Return [X, Y] of the center of cell containing provided text 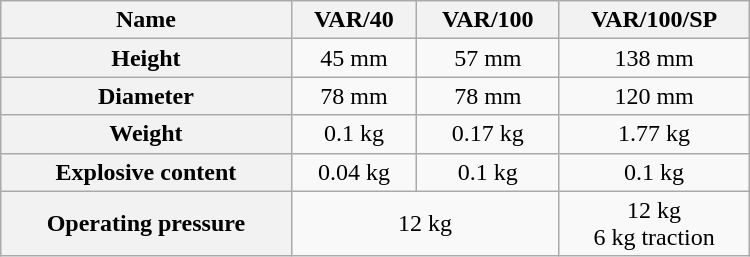
Name [146, 20]
Diameter [146, 96]
Operating pressure [146, 224]
0.04 kg [354, 172]
VAR/40 [354, 20]
138 mm [654, 58]
120 mm [654, 96]
12 kg [425, 224]
Weight [146, 134]
45 mm [354, 58]
Height [146, 58]
Explosive content [146, 172]
VAR/100/SP [654, 20]
1.77 kg [654, 134]
57 mm [488, 58]
VAR/100 [488, 20]
12 kg 6 kg traction [654, 224]
0.17 kg [488, 134]
